Pinpoint the cell where the given text exists, returning its (x, y) midpoint coordinate. 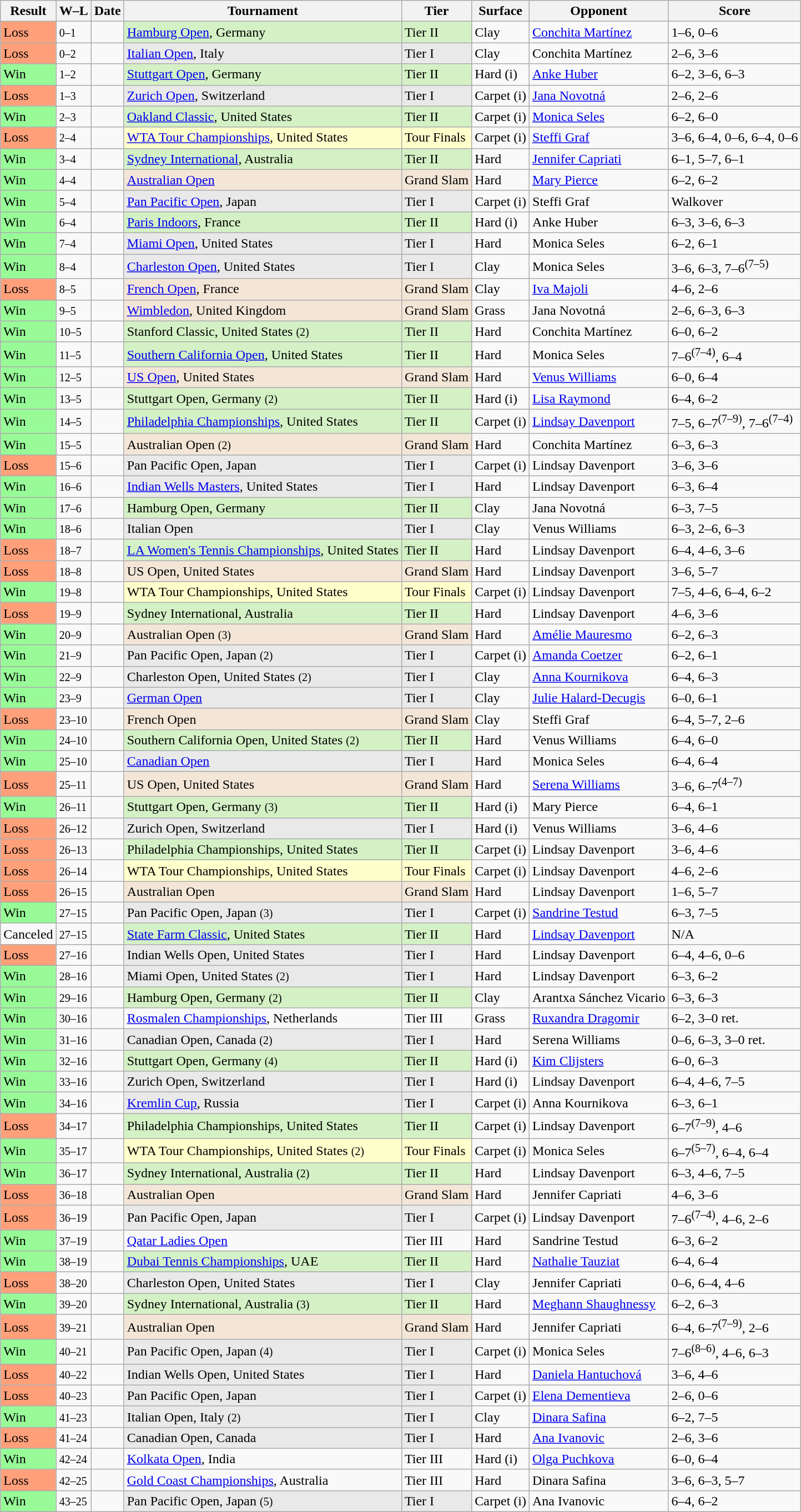
Canadian Open (263, 761)
6–3, 6–1 (735, 1103)
Italian Open (263, 529)
3–6, 6–3, 7–6(7–5) (735, 266)
6–2, 7–5 (735, 1417)
31–16 (73, 1040)
Pan Pacific Open, Japan (4) (263, 1352)
27–16 (73, 955)
40–21 (73, 1352)
25–10 (73, 761)
6–4, 6–0 (735, 740)
15–5 (73, 444)
6–7(5–7), 6–4, 6–4 (735, 1151)
19–8 (73, 592)
Southern California Open, United States (2) (263, 740)
24–10 (73, 740)
Sydney International, Australia (3) (263, 1304)
41–24 (73, 1438)
7–6(7–4), 4–6, 2–6 (735, 1218)
4–4 (73, 180)
12–5 (73, 377)
36–18 (73, 1195)
6–0, 6–3 (735, 1061)
7–4 (73, 243)
WTA Tour Championships, United States (2) (263, 1151)
3–6, 6–7(4–7) (735, 784)
3–4 (73, 159)
French Open, France (263, 289)
6–4, 6–1 (735, 807)
28–16 (73, 976)
23–9 (73, 698)
Miami Open, United States (263, 243)
Lisa Raymond (599, 399)
20–9 (73, 634)
6–4 (73, 222)
8–4 (73, 266)
6–4, 4–6, 3–6 (735, 550)
23–10 (73, 719)
39–20 (73, 1304)
Italian Open, Italy (263, 53)
29–16 (73, 997)
15–6 (73, 466)
Opponent (599, 11)
Score (735, 11)
W–L (73, 11)
6–0, 6–1 (735, 698)
6–2, 3–0 ret. (735, 1019)
13–5 (73, 399)
Stuttgart Open, Germany (2) (263, 399)
41–23 (73, 1417)
Dubai Tennis Championships, UAE (263, 1262)
7–5, 6–7(7–9), 7–6(7–4) (735, 422)
1–3 (73, 95)
6–3, 4–6, 7–5 (735, 1173)
Stanford Classic, United States (2) (263, 331)
1–6, 0–6 (735, 32)
Tier (436, 11)
0–6, 6–3, 3–0 ret. (735, 1040)
Qatar Ladies Open (263, 1241)
6–2, 3–6, 6–3 (735, 74)
Kim Clijsters (599, 1061)
32–16 (73, 1061)
Southern California Open, United States (263, 354)
19–9 (73, 613)
Pan Pacific Open, Japan (3) (263, 913)
Australian Open (2) (263, 444)
2–6, 2–6 (735, 95)
Italian Open, Italy (2) (263, 1417)
6–4, 5–7, 2–6 (735, 719)
6–2, 6–0 (735, 117)
2–6, 6–3, 6–3 (735, 310)
Olga Puchkova (599, 1459)
3–6, 3–6 (735, 466)
Indian Wells Masters, United States (263, 487)
Nathalie Tauziat (599, 1262)
7–6(7–4), 6–4 (735, 354)
6–4, 6–3 (735, 677)
40–23 (73, 1395)
Charleston Open, United States (2) (263, 677)
17–6 (73, 508)
37–19 (73, 1241)
Ruxandra Dragomir (599, 1019)
39–21 (73, 1327)
0–2 (73, 53)
LA Women's Tennis Championships, United States (263, 550)
8–5 (73, 289)
Julie Halard-Decugis (599, 698)
French Open (263, 719)
30–16 (73, 1019)
Kremlin Cup, Russia (263, 1103)
Tournament (263, 11)
11–5 (73, 354)
2–3 (73, 117)
Australian Open (3) (263, 634)
22–9 (73, 677)
34–16 (73, 1103)
Canceled (28, 934)
14–5 (73, 422)
Iva Majoli (599, 289)
Daniela Hantuchová (599, 1374)
Hamburg Open, Germany (2) (263, 997)
6–4, 4–6, 7–5 (735, 1082)
Arantxa Sánchez Vicario (599, 997)
6–7(7–9), 4–6 (735, 1126)
35–17 (73, 1151)
7–5, 4–6, 6–4, 6–2 (735, 592)
1–6, 5–7 (735, 891)
Gold Coast Championships, Australia (263, 1480)
Canadian Open, Canada (263, 1438)
Pan Pacific Open, Japan (5) (263, 1501)
Surface (501, 11)
38–20 (73, 1283)
18–6 (73, 529)
6–3, 6–4 (735, 487)
Walkover (735, 201)
Stuttgart Open, Germany (3) (263, 807)
2–4 (73, 138)
6–0, 6–2 (735, 331)
33–16 (73, 1082)
40–22 (73, 1374)
25–11 (73, 784)
26–11 (73, 807)
18–7 (73, 550)
Rosmalen Championships, Netherlands (263, 1019)
Pan Pacific Open, Japan (2) (263, 656)
Canadian Open, Canada (2) (263, 1040)
0–1 (73, 32)
3–6, 6–3, 5–7 (735, 1480)
3–6, 5–7 (735, 571)
21–9 (73, 656)
36–19 (73, 1218)
Stuttgart Open, Germany (263, 74)
State Farm Classic, United States (263, 934)
Meghann Shaughnessy (599, 1304)
Amélie Mauresmo (599, 634)
Elena Dementieva (599, 1395)
6–1, 5–7, 6–1 (735, 159)
6–2, 6–2 (735, 180)
6–4, 4–6, 0–6 (735, 955)
Oakland Classic, United States (263, 117)
26–13 (73, 849)
Kolkata Open, India (263, 1459)
Date (108, 11)
42–25 (73, 1480)
Result (28, 11)
Paris Indoors, France (263, 222)
26–14 (73, 870)
18–8 (73, 571)
Amanda Coetzer (599, 656)
6–3, 3–6, 6–3 (735, 222)
26–15 (73, 891)
36–17 (73, 1173)
42–24 (73, 1459)
Stuttgart Open, Germany (4) (263, 1061)
7–6(8–6), 4–6, 6–3 (735, 1352)
1–2 (73, 74)
Sydney International, Australia (2) (263, 1173)
34–17 (73, 1126)
N/A (735, 934)
10–5 (73, 331)
German Open (263, 698)
26–12 (73, 828)
9–5 (73, 310)
6–4, 6–7(7–9), 2–6 (735, 1327)
43–25 (73, 1501)
6–3, 2–6, 6–3 (735, 529)
16–6 (73, 487)
2–6, 0–6 (735, 1395)
Miami Open, United States (2) (263, 976)
5–4 (73, 201)
0–6, 6–4, 4–6 (735, 1283)
3–6, 6–4, 0–6, 6–4, 0–6 (735, 138)
Wimbledon, United Kingdom (263, 310)
38–19 (73, 1262)
